Extract the [x, y] coordinate from the center of the cell holding the provided text.  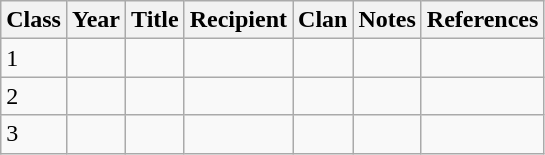
1 [34, 58]
Notes [387, 20]
Recipient [238, 20]
Title [156, 20]
Clan [323, 20]
Year [96, 20]
3 [34, 134]
Class [34, 20]
2 [34, 96]
References [482, 20]
